Search for the cell housing the specified text and yield its (x, y) center coordinate. 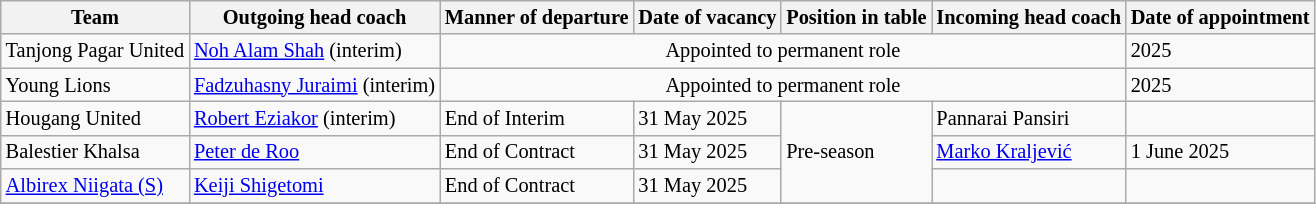
Tanjong Pagar United (95, 51)
Team (95, 17)
Marko Kraljević (1029, 152)
Manner of departure (537, 17)
Fadzuhasny Juraimi (interim) (314, 85)
Incoming head coach (1029, 17)
Albirex Niigata (S) (95, 186)
Position in table (856, 17)
Keiji Shigetomi (314, 186)
Hougang United (95, 118)
Balestier Khalsa (95, 152)
Pre-season (856, 152)
Date of appointment (1220, 17)
Noh Alam Shah (interim) (314, 51)
Robert Eziakor (interim) (314, 118)
1 June 2025 (1220, 152)
End of Interim (537, 118)
Outgoing head coach (314, 17)
Young Lions (95, 85)
Date of vacancy (708, 17)
Pannarai Pansiri (1029, 118)
Peter de Roo (314, 152)
